Extract the [X, Y] coordinate from the center of the cell holding the provided text.  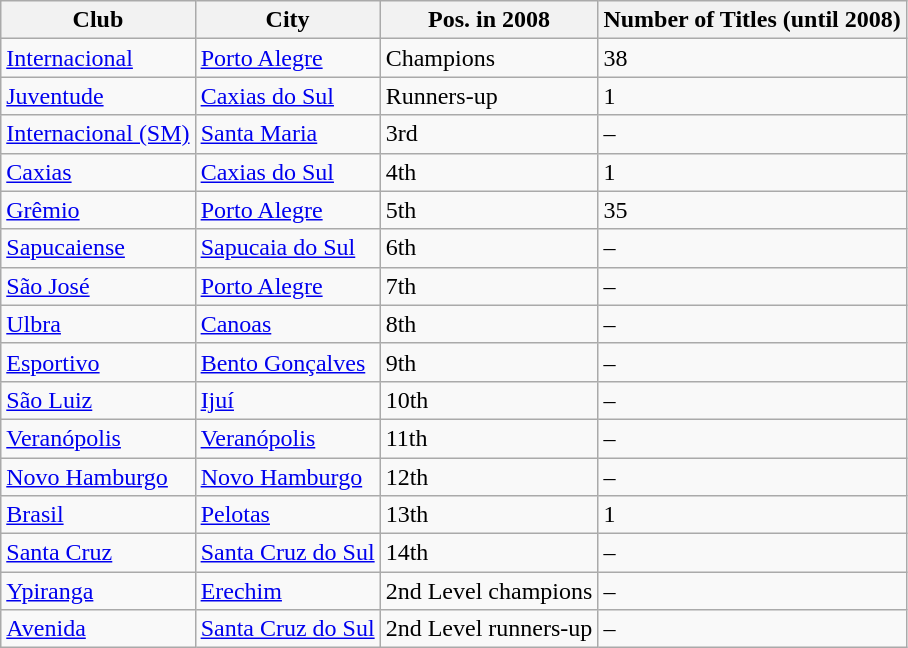
City [288, 20]
14th [489, 553]
São José [98, 286]
Juventude [98, 96]
Canoas [288, 324]
5th [489, 210]
38 [752, 58]
Esportivo [98, 362]
4th [489, 172]
Grêmio [98, 210]
Erechim [288, 591]
São Luiz [98, 400]
7th [489, 286]
35 [752, 210]
12th [489, 477]
Internacional [98, 58]
Ypiranga [98, 591]
Brasil [98, 515]
Caxias [98, 172]
Sapucaiense [98, 248]
13th [489, 515]
Sapucaia do Sul [288, 248]
Santa Maria [288, 134]
8th [489, 324]
Ijuí [288, 400]
Internacional (SM) [98, 134]
Avenida [98, 629]
Champions [489, 58]
Bento Gonçalves [288, 362]
Pos. in 2008 [489, 20]
10th [489, 400]
11th [489, 438]
Pelotas [288, 515]
Number of Titles (until 2008) [752, 20]
Ulbra [98, 324]
Club [98, 20]
2nd Level runners-up [489, 629]
6th [489, 248]
Santa Cruz [98, 553]
3rd [489, 134]
Runners-up [489, 96]
9th [489, 362]
2nd Level champions [489, 591]
